Scan for the cell matching the given text and deliver its (X, Y) coordinate at center. 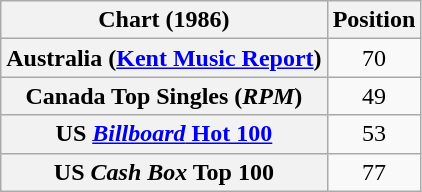
Australia (Kent Music Report) (164, 58)
Chart (1986) (164, 20)
49 (374, 96)
Position (374, 20)
77 (374, 172)
US Cash Box Top 100 (164, 172)
Canada Top Singles (RPM) (164, 96)
53 (374, 134)
US Billboard Hot 100 (164, 134)
70 (374, 58)
